Return the [X, Y] coordinate for the center point of the cell that contains the specified text.  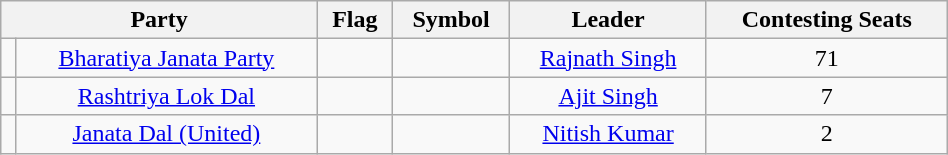
Nitish Kumar [608, 134]
Bharatiya Janata Party [166, 58]
Janata Dal (United) [166, 134]
Rajnath Singh [608, 58]
Party [160, 20]
Contesting Seats [826, 20]
Symbol [451, 20]
7 [826, 96]
Ajit Singh [608, 96]
2 [826, 134]
Leader [608, 20]
Flag [354, 20]
Rashtriya Lok Dal [166, 96]
71 [826, 58]
